Search for the cell housing the specified text and yield its [X, Y] center coordinate. 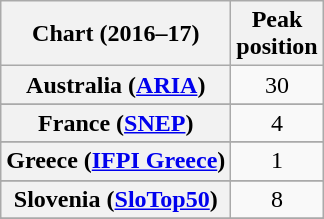
8 [277, 199]
30 [277, 85]
4 [277, 123]
Australia (ARIA) [116, 85]
Slovenia (SloTop50) [116, 199]
Chart (2016–17) [116, 34]
Peak position [277, 34]
France (SNEP) [116, 123]
1 [277, 161]
Greece (IFPI Greece) [116, 161]
